Capture the cell that displays the provided text and extract its (x, y) central coordinate. 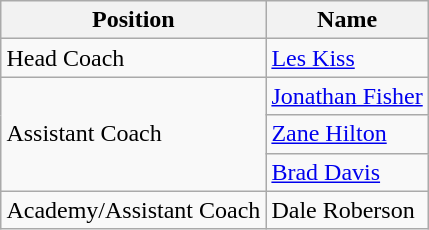
Brad Davis (347, 172)
Academy/Assistant Coach (134, 210)
Jonathan Fisher (347, 96)
Head Coach (134, 58)
Name (347, 20)
Dale Roberson (347, 210)
Les Kiss (347, 58)
Position (134, 20)
Assistant Coach (134, 134)
Zane Hilton (347, 134)
